Locate the cell with the specified text and output its [X, Y] center coordinate. 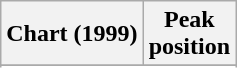
Peakposition [189, 34]
Chart (1999) [72, 34]
